Determine the (X, Y) coordinate at the center of the cell enclosing the given text.  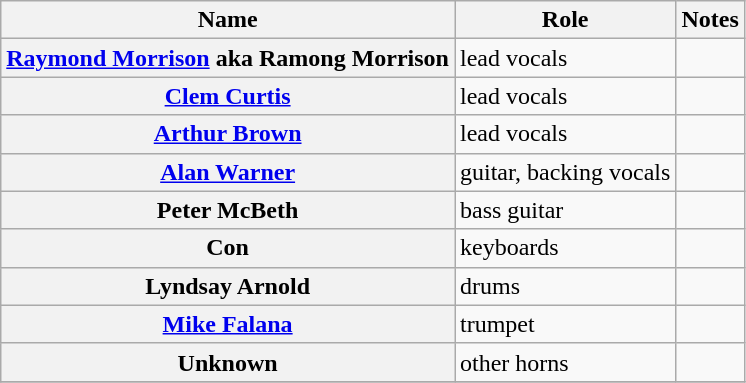
Lyndsay Arnold (228, 286)
keyboards (564, 248)
Role (564, 20)
trumpet (564, 324)
Clem Curtis (228, 96)
drums (564, 286)
Raymond Morrison aka Ramong Morrison (228, 58)
Arthur Brown (228, 134)
Alan Warner (228, 172)
bass guitar (564, 210)
Mike Falana (228, 324)
Con (228, 248)
Peter McBeth (228, 210)
Name (228, 20)
Unknown (228, 362)
other horns (564, 362)
Notes (710, 20)
guitar, backing vocals (564, 172)
